Provide the [x, y] coordinate of the cell's center where the given text is located.  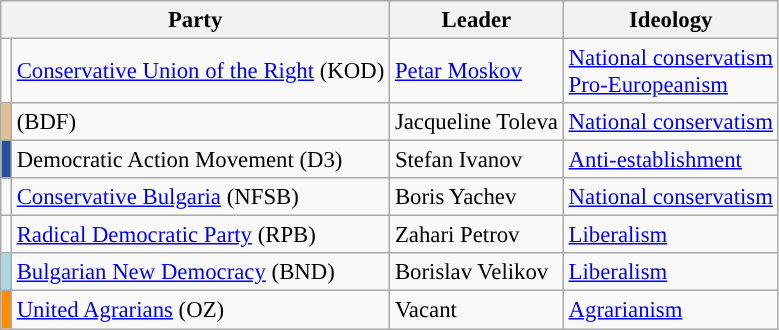
Stefan Ivanov [477, 160]
Boris Yachev [477, 197]
Petar Moskov [477, 72]
National conservatismPro-Europeanism [670, 72]
Leader [477, 20]
Anti-establishment [670, 160]
Conservative Bulgaria (NFSB) [200, 197]
Zahari Petrov [477, 235]
Borislav Velikov [477, 273]
Radical Democratic Party (RPB) [200, 235]
Conservative Union of the Right (KOD) [200, 72]
Ideology [670, 20]
United Agrarians (OZ) [200, 310]
(BDF) [200, 122]
Agrarianism [670, 310]
Party [196, 20]
Vacant [477, 310]
Democratic Action Movement (D3) [200, 160]
Jacqueline Toleva [477, 122]
Bulgarian New Democracy (BND) [200, 273]
